Return [X, Y] of the center of cell containing provided text 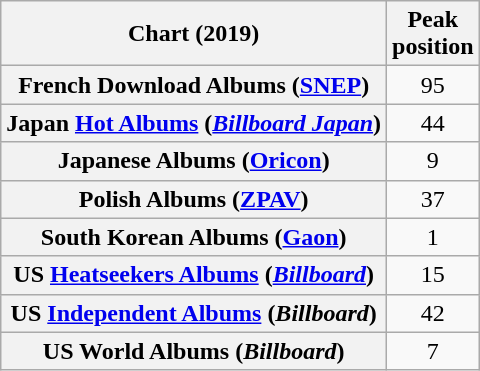
15 [433, 275]
42 [433, 313]
Chart (2019) [194, 34]
Japanese Albums (Oricon) [194, 161]
9 [433, 161]
1 [433, 237]
Japan Hot Albums (Billboard Japan) [194, 123]
Peakposition [433, 34]
7 [433, 351]
95 [433, 85]
South Korean Albums (Gaon) [194, 237]
44 [433, 123]
Polish Albums (ZPAV) [194, 199]
US World Albums (Billboard) [194, 351]
French Download Albums (SNEP) [194, 85]
US Independent Albums (Billboard) [194, 313]
37 [433, 199]
US Heatseekers Albums (Billboard) [194, 275]
